Find where the given text appears and provide that cell's center as (x, y) coordinate. 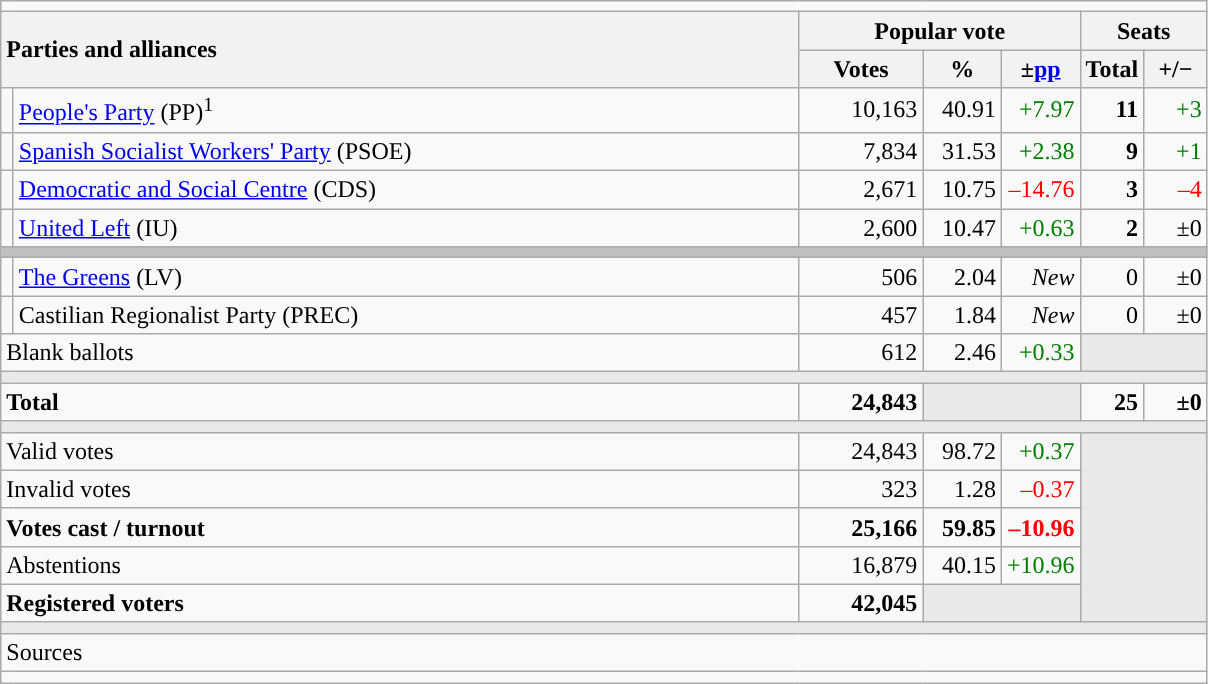
Parties and alliances (400, 50)
10.47 (962, 228)
–14.76 (1040, 190)
+0.33 (1040, 353)
Registered voters (400, 603)
506 (861, 277)
3 (1112, 190)
United Left (IU) (406, 228)
The Greens (LV) (406, 277)
1.28 (962, 489)
+10.96 (1040, 565)
31.53 (962, 151)
Seats (1144, 31)
+2.38 (1040, 151)
2.04 (962, 277)
11 (1112, 110)
±pp (1040, 69)
% (962, 69)
Popular vote (940, 31)
+0.63 (1040, 228)
–10.96 (1040, 527)
42,045 (861, 603)
2,671 (861, 190)
Votes (861, 69)
Valid votes (400, 451)
Democratic and Social Centre (CDS) (406, 190)
2.46 (962, 353)
1.84 (962, 315)
Spanish Socialist Workers' Party (PSOE) (406, 151)
457 (861, 315)
2 (1112, 228)
+0.37 (1040, 451)
2,600 (861, 228)
98.72 (962, 451)
Blank ballots (400, 353)
Votes cast / turnout (400, 527)
25,166 (861, 527)
Castilian Regionalist Party (PREC) (406, 315)
40.91 (962, 110)
+/− (1176, 69)
+7.97 (1040, 110)
+1 (1176, 151)
10.75 (962, 190)
59.85 (962, 527)
16,879 (861, 565)
25 (1112, 402)
People's Party (PP)1 (406, 110)
–0.37 (1040, 489)
10,163 (861, 110)
Abstentions (400, 565)
+3 (1176, 110)
612 (861, 353)
9 (1112, 151)
7,834 (861, 151)
323 (861, 489)
Sources (604, 652)
40.15 (962, 565)
Invalid votes (400, 489)
–4 (1176, 190)
